Locate the cell with the specified text and output its (X, Y) center coordinate. 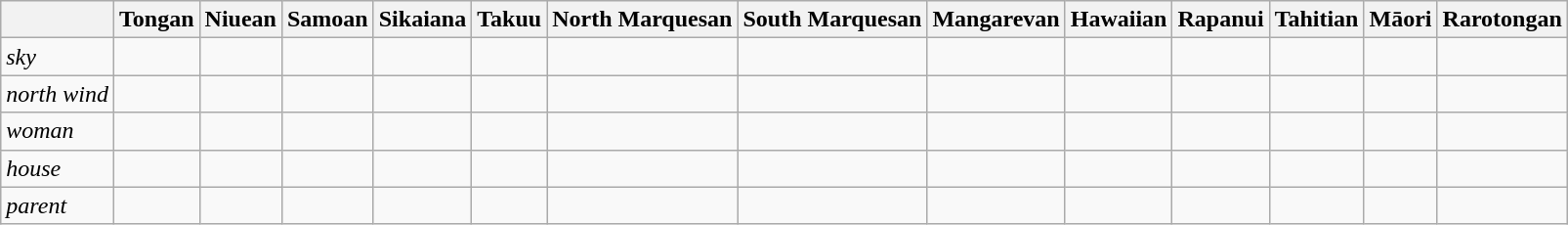
Tongan (157, 20)
woman (58, 131)
north wind (58, 94)
Rarotongan (1503, 20)
Tahitian (1317, 20)
house (58, 168)
Rapanui (1221, 20)
Samoan (327, 20)
Māori (1401, 20)
parent (58, 205)
South Marquesan (832, 20)
Takuu (510, 20)
Hawaiian (1119, 20)
Niuean (240, 20)
Mangarevan (996, 20)
Sikaiana (422, 20)
North Marquesan (643, 20)
sky (58, 57)
